Scan for the cell matching the given text and deliver its (x, y) coordinate at center. 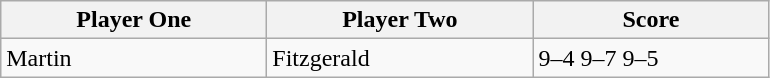
Player Two (400, 20)
9–4 9–7 9–5 (651, 58)
Fitzgerald (400, 58)
Martin (134, 58)
Player One (134, 20)
Score (651, 20)
